Find where the given text appears and provide that cell's center as (x, y) coordinate. 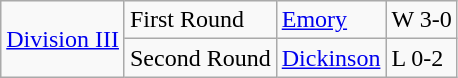
L 0-2 (422, 58)
First Round (200, 20)
Division III (63, 39)
Emory (331, 20)
W 3-0 (422, 20)
Second Round (200, 58)
Dickinson (331, 58)
